Determine the [X, Y] coordinate at the center of the cell enclosing the given text.  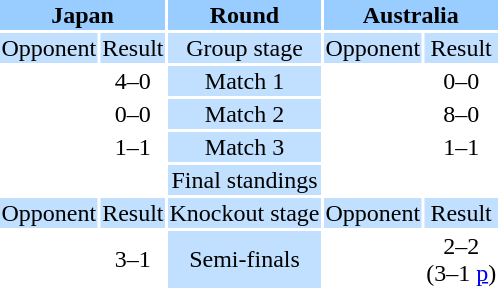
3–1 [133, 260]
8–0 [462, 114]
Match 1 [244, 81]
Round [244, 15]
Match 2 [244, 114]
4–0 [133, 81]
2–2 (3–1 p) [462, 260]
Japan [82, 15]
Knockout stage [244, 213]
Australia [411, 15]
Group stage [244, 48]
Semi-finals [244, 260]
Match 3 [244, 147]
Final standings [244, 180]
